Output the [X, Y] coordinate of the center of the cell containing the given text.  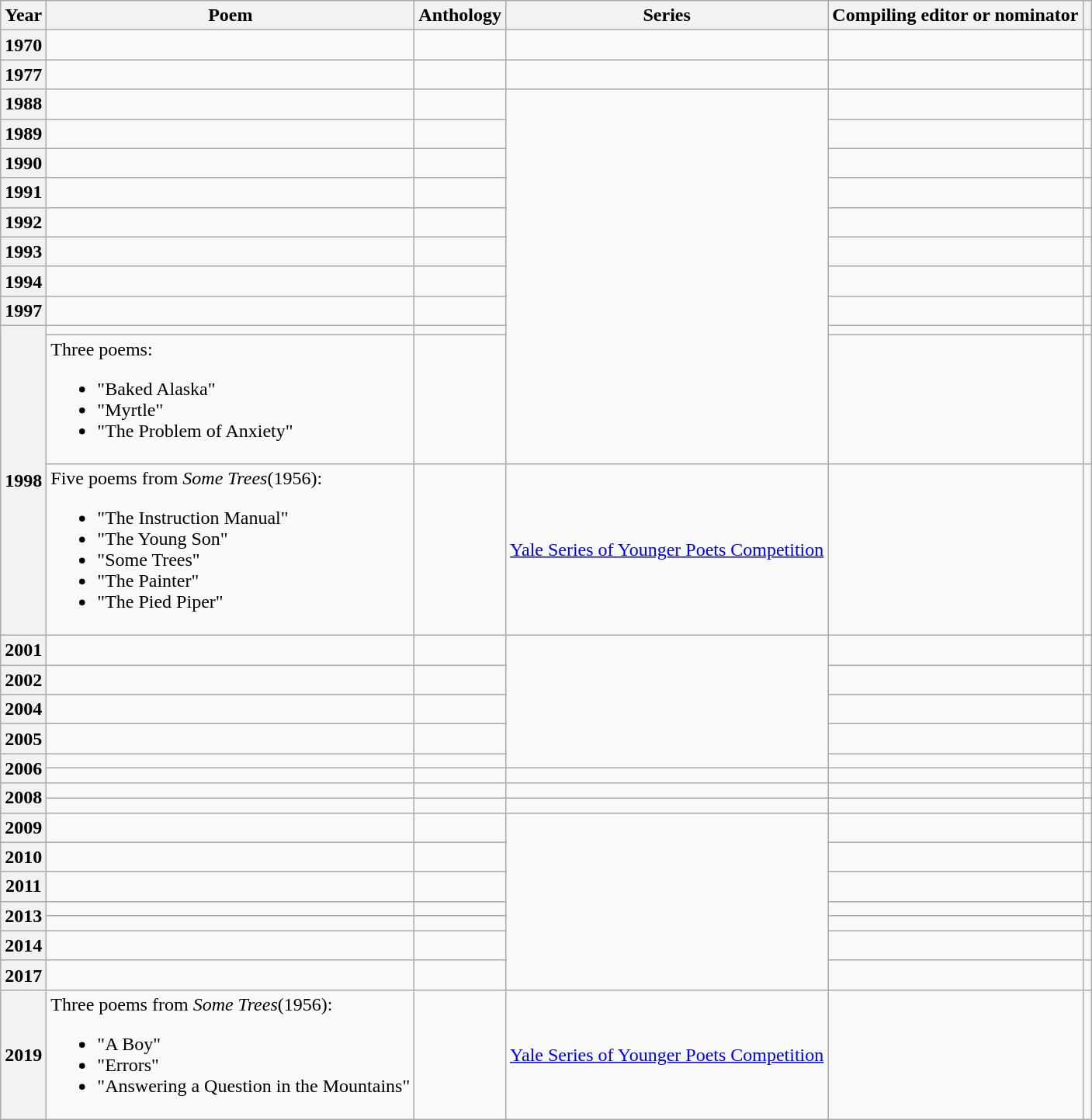
2002 [23, 680]
2004 [23, 709]
1988 [23, 104]
Anthology [460, 16]
Year [23, 16]
Five poems from Some Trees(1956):"The Instruction Manual""The Young Son""Some Trees""The Painter""The Pied Piper" [231, 550]
2019 [23, 1054]
2013 [23, 916]
Three poems:"Baked Alaska""Myrtle""The Problem of Anxiety" [231, 399]
1989 [23, 133]
2017 [23, 975]
2001 [23, 650]
Poem [231, 16]
Compiling editor or nominator [955, 16]
2006 [23, 768]
2011 [23, 886]
1992 [23, 222]
1977 [23, 75]
Series [667, 16]
1998 [23, 480]
1993 [23, 251]
2005 [23, 739]
1997 [23, 310]
1970 [23, 45]
1991 [23, 192]
Three poems from Some Trees(1956):"A Boy""Errors""Answering a Question in the Mountains" [231, 1054]
2008 [23, 798]
2009 [23, 827]
1994 [23, 281]
2010 [23, 857]
2014 [23, 945]
1990 [23, 163]
